Determine the (x, y) coordinate at the center of the cell enclosing the given text.  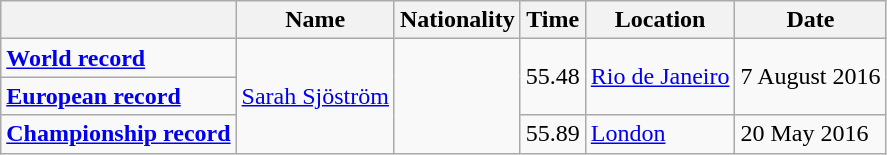
Sarah Sjöström (315, 96)
Nationality (457, 20)
European record (118, 96)
55.89 (552, 134)
Location (660, 20)
Time (552, 20)
Rio de Janeiro (660, 77)
London (660, 134)
7 August 2016 (810, 77)
Date (810, 20)
Name (315, 20)
Championship record (118, 134)
20 May 2016 (810, 134)
World record (118, 58)
55.48 (552, 77)
